Return [X, Y] of the center of cell containing provided text 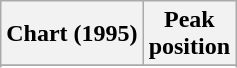
Peakposition [189, 34]
Chart (1995) [72, 34]
